Output the (X, Y) coordinate of the center of the cell containing the given text.  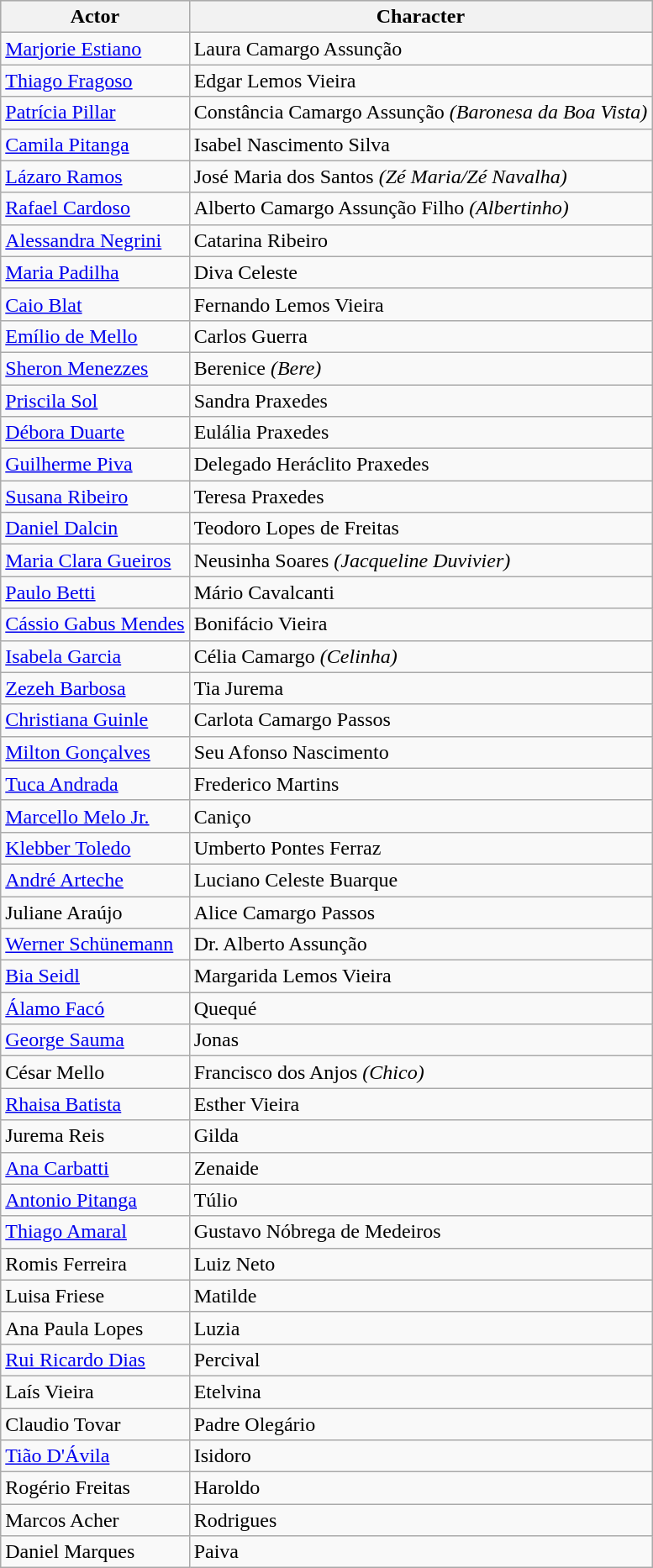
Jonas (420, 1040)
Milton Gonçalves (95, 752)
Dr. Alberto Assunção (420, 944)
Luiz Neto (420, 1264)
Tia Jurema (420, 688)
Zenaide (420, 1168)
Actor (95, 17)
Alberto Camargo Assunção Filho (Albertinho) (420, 208)
Carlos Guerra (420, 336)
Lázaro Ramos (95, 176)
Seu Afonso Nascimento (420, 752)
Isabel Nascimento Silva (420, 145)
Túlio (420, 1200)
Delegado Heráclito Praxedes (420, 465)
Sheron Menezzes (95, 368)
Claudio Tovar (95, 1424)
Carlota Camargo Passos (420, 720)
Luciano Celeste Buarque (420, 880)
Thiago Amaral (95, 1232)
Frederico Martins (420, 784)
Tuca Andrada (95, 784)
Guilherme Piva (95, 465)
Daniel Dalcin (95, 529)
Ana Carbatti (95, 1168)
Margarida Lemos Vieira (420, 976)
Edgar Lemos Vieira (420, 81)
Maria Clara Gueiros (95, 560)
Esther Vieira (420, 1104)
Camila Pitanga (95, 145)
Patrícia Pillar (95, 113)
Francisco dos Anjos (Chico) (420, 1072)
Mário Cavalcanti (420, 592)
Klebber Toledo (95, 848)
Bonifácio Vieira (420, 624)
Emílio de Mello (95, 336)
George Sauma (95, 1040)
Quequé (420, 1008)
José Maria dos Santos (Zé Maria/Zé Navalha) (420, 176)
Caio Blat (95, 304)
Umberto Pontes Ferraz (420, 848)
Juliane Araújo (95, 912)
Marjorie Estiano (95, 49)
Luzia (420, 1328)
Daniel Marques (95, 1552)
Character (420, 17)
Teresa Praxedes (420, 497)
Cássio Gabus Mendes (95, 624)
Rafael Cardoso (95, 208)
Paulo Betti (95, 592)
Berenice (Bere) (420, 368)
Romis Ferreira (95, 1264)
Rodrigues (420, 1520)
Gustavo Nóbrega de Medeiros (420, 1232)
Sandra Praxedes (420, 401)
Gilda (420, 1136)
Etelvina (420, 1392)
Marcello Melo Jr. (95, 816)
Catarina Ribeiro (420, 240)
Laís Vieira (95, 1392)
Diva Celeste (420, 272)
Susana Ribeiro (95, 497)
Antonio Pitanga (95, 1200)
Célia Camargo (Celinha) (420, 656)
Christiana Guinle (95, 720)
Percival (420, 1360)
Rui Ricardo Dias (95, 1360)
Priscila Sol (95, 401)
Rogério Freitas (95, 1488)
Maria Padilha (95, 272)
Eulália Praxedes (420, 433)
Bia Seidl (95, 976)
Isidoro (420, 1456)
Teodoro Lopes de Freitas (420, 529)
Laura Camargo Assunção (420, 49)
Alice Camargo Passos (420, 912)
Fernando Lemos Vieira (420, 304)
Padre Olegário (420, 1424)
Werner Schünemann (95, 944)
Tião D'Ávila (95, 1456)
Jurema Reis (95, 1136)
César Mello (95, 1072)
Ana Paula Lopes (95, 1328)
Débora Duarte (95, 433)
André Arteche (95, 880)
Rhaisa Batista (95, 1104)
Thiago Fragoso (95, 81)
Haroldo (420, 1488)
Isabela Garcia (95, 656)
Luisa Friese (95, 1296)
Paiva (420, 1552)
Marcos Acher (95, 1520)
Neusinha Soares (Jacqueline Duvivier) (420, 560)
Matilde (420, 1296)
Álamo Facó (95, 1008)
Alessandra Negrini (95, 240)
Caniço (420, 816)
Zezeh Barbosa (95, 688)
Constância Camargo Assunção (Baronesa da Boa Vista) (420, 113)
